Locate the cell with the specified text and output its (x, y) center coordinate. 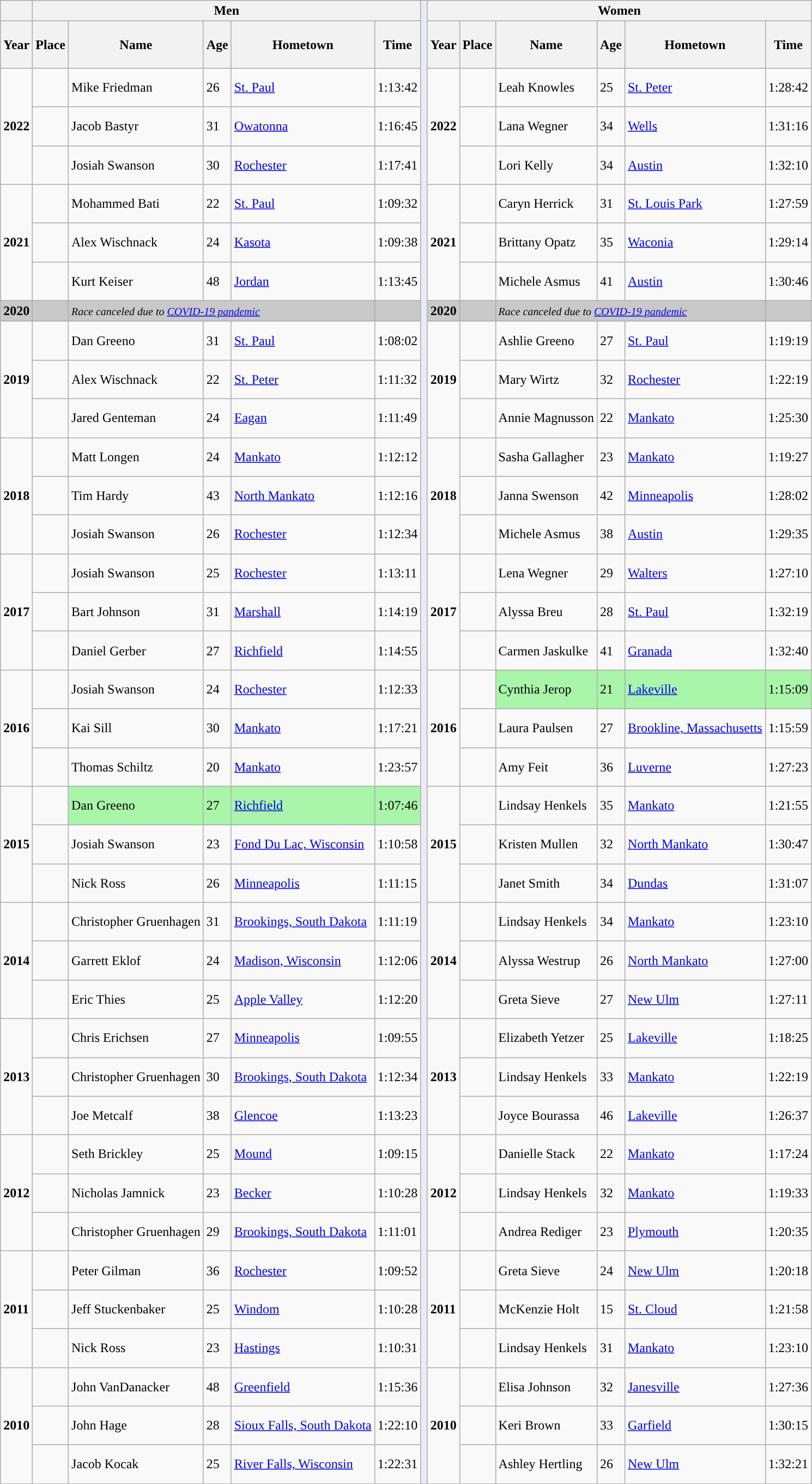
1:21:58 (788, 1310)
1:12:20 (397, 999)
Lana Wegner (546, 126)
Tim Hardy (136, 496)
1:29:35 (788, 534)
1:11:15 (397, 883)
1:32:19 (788, 612)
Wells (695, 126)
Windom (303, 1310)
John VanDanacker (136, 1387)
1:27:59 (788, 204)
Jordan (303, 281)
Waconia (695, 242)
1:19:19 (788, 340)
21 (610, 689)
1:13:42 (397, 87)
John Hage (136, 1425)
Walters (695, 574)
1:14:19 (397, 612)
Men (227, 11)
Elizabeth Yetzer (546, 1038)
1:25:30 (788, 418)
Danielle Stack (546, 1155)
1:23:57 (397, 767)
1:10:58 (397, 844)
Jeff Stuckenbaker (136, 1310)
Mary Wirtz (546, 379)
Annie Magnusson (546, 418)
Mike Friedman (136, 87)
Garrett Eklof (136, 961)
Joe Metcalf (136, 1115)
1:22:10 (397, 1425)
Alyssa Westrup (546, 961)
Kristen Mullen (546, 844)
1:13:45 (397, 281)
1:10:31 (397, 1348)
1:32:40 (788, 651)
1:26:37 (788, 1115)
Alyssa Breu (546, 612)
1:14:55 (397, 651)
Jacob Bastyr (136, 126)
1:12:16 (397, 496)
1:15:36 (397, 1387)
Seth Brickley (136, 1155)
1:13:11 (397, 574)
1:27:11 (788, 999)
1:28:42 (788, 87)
1:29:14 (788, 242)
Jacob Kocak (136, 1464)
Luverne (695, 767)
Women (619, 11)
Janna Swenson (546, 496)
43 (217, 496)
1:27:10 (788, 574)
20 (217, 767)
Cynthia Jerop (546, 689)
Caryn Herrick (546, 204)
1:12:33 (397, 689)
1:12:06 (397, 961)
1:19:27 (788, 457)
1:17:41 (397, 165)
Plymouth (695, 1232)
Marshall (303, 612)
1:07:46 (397, 806)
Jared Genteman (136, 418)
1:11:01 (397, 1232)
Ashley Hertling (546, 1464)
Chris Erichsen (136, 1038)
River Falls, Wisconsin (303, 1464)
Keri Brown (546, 1425)
1:13:23 (397, 1115)
1:32:10 (788, 165)
1:30:46 (788, 281)
1:19:33 (788, 1193)
Janesville (695, 1387)
1:30:15 (788, 1425)
Becker (303, 1193)
1:18:25 (788, 1038)
1:21:55 (788, 806)
Leah Knowles (546, 87)
1:17:24 (788, 1155)
1:08:02 (397, 340)
Fond Du Lac, Wisconsin (303, 844)
1:31:07 (788, 883)
1:11:19 (397, 921)
Bart Johnson (136, 612)
Thomas Schiltz (136, 767)
42 (610, 496)
Granada (695, 651)
1:27:36 (788, 1387)
1:09:38 (397, 242)
1:31:16 (788, 126)
1:20:35 (788, 1232)
1:15:09 (788, 689)
1:17:21 (397, 728)
Lori Kelly (546, 165)
Mohammed Bati (136, 204)
Elisa Johnson (546, 1387)
15 (610, 1310)
Daniel Gerber (136, 651)
1:28:02 (788, 496)
Eagan (303, 418)
Kurt Keiser (136, 281)
Sioux Falls, South Dakota (303, 1425)
Apple Valley (303, 999)
1:11:32 (397, 379)
Andrea Rediger (546, 1232)
McKenzie Holt (546, 1310)
Ashlie Greeno (546, 340)
Laura Paulsen (546, 728)
Sasha Gallagher (546, 457)
1:09:15 (397, 1155)
1:32:21 (788, 1464)
Mound (303, 1155)
1:09:52 (397, 1270)
46 (610, 1115)
1:11:49 (397, 418)
1:09:32 (397, 204)
Greenfield (303, 1387)
1:16:45 (397, 126)
Kai Sill (136, 728)
1:09:55 (397, 1038)
Madison, Wisconsin (303, 961)
St. Cloud (695, 1310)
Joyce Bourassa (546, 1115)
1:20:18 (788, 1270)
Peter Gilman (136, 1270)
Owatonna (303, 126)
1:12:12 (397, 457)
1:27:00 (788, 961)
Lena Wegner (546, 574)
1:27:23 (788, 767)
Amy Feit (546, 767)
Kasota (303, 242)
Hastings (303, 1348)
Matt Longen (136, 457)
Eric Thies (136, 999)
1:15:59 (788, 728)
St. Louis Park (695, 204)
Carmen Jaskulke (546, 651)
Glencoe (303, 1115)
Dundas (695, 883)
Brittany Opatz (546, 242)
Brookline, Massachusetts (695, 728)
1:22:31 (397, 1464)
Garfield (695, 1425)
Nicholas Jamnick (136, 1193)
1:30:47 (788, 844)
Janet Smith (546, 883)
